Return (X, Y) of the center of cell containing provided text 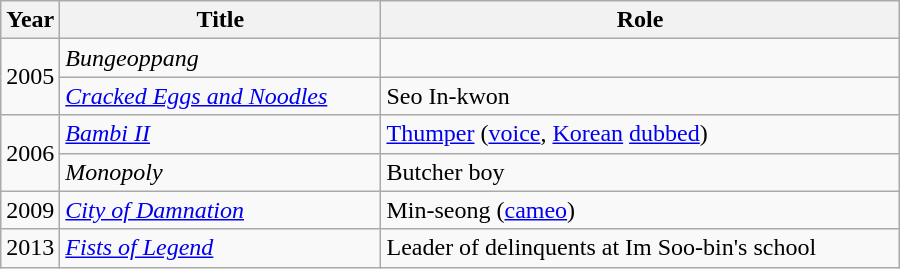
Cracked Eggs and Noodles (220, 96)
Butcher boy (640, 172)
2013 (30, 248)
Min-seong (cameo) (640, 210)
Thumper (voice, Korean dubbed) (640, 134)
Seo In-kwon (640, 96)
Role (640, 20)
Monopoly (220, 172)
Year (30, 20)
2005 (30, 77)
Title (220, 20)
2006 (30, 153)
Bungeoppang (220, 58)
Fists of Legend (220, 248)
Bambi II (220, 134)
Leader of delinquents at Im Soo-bin's school (640, 248)
City of Damnation (220, 210)
2009 (30, 210)
